Identify which cell holds the provided text, then report its (X, Y) central coordinate. 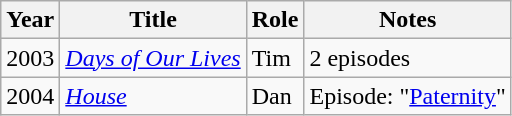
Episode: "Paternity" (408, 96)
2003 (30, 58)
2 episodes (408, 58)
Notes (408, 20)
2004 (30, 96)
Year (30, 20)
House (153, 96)
Title (153, 20)
Dan (275, 96)
Tim (275, 58)
Role (275, 20)
Days of Our Lives (153, 58)
